Return the (x, y) coordinate for the center point of the cell that contains the specified text.  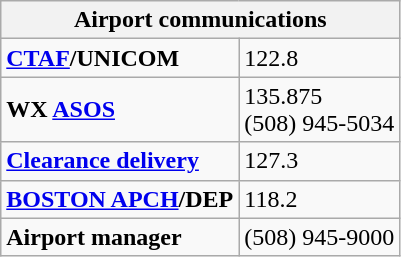
122.8 (320, 58)
135.875(508) 945-5034 (320, 110)
(508) 945-9000 (320, 237)
BOSTON APCH/DEP (120, 199)
Airport communications (200, 20)
118.2 (320, 199)
WX ASOS (120, 110)
CTAF/UNICOM (120, 58)
Clearance delivery (120, 161)
127.3 (320, 161)
Airport manager (120, 237)
